Search for the cell housing the specified text and yield its [x, y] center coordinate. 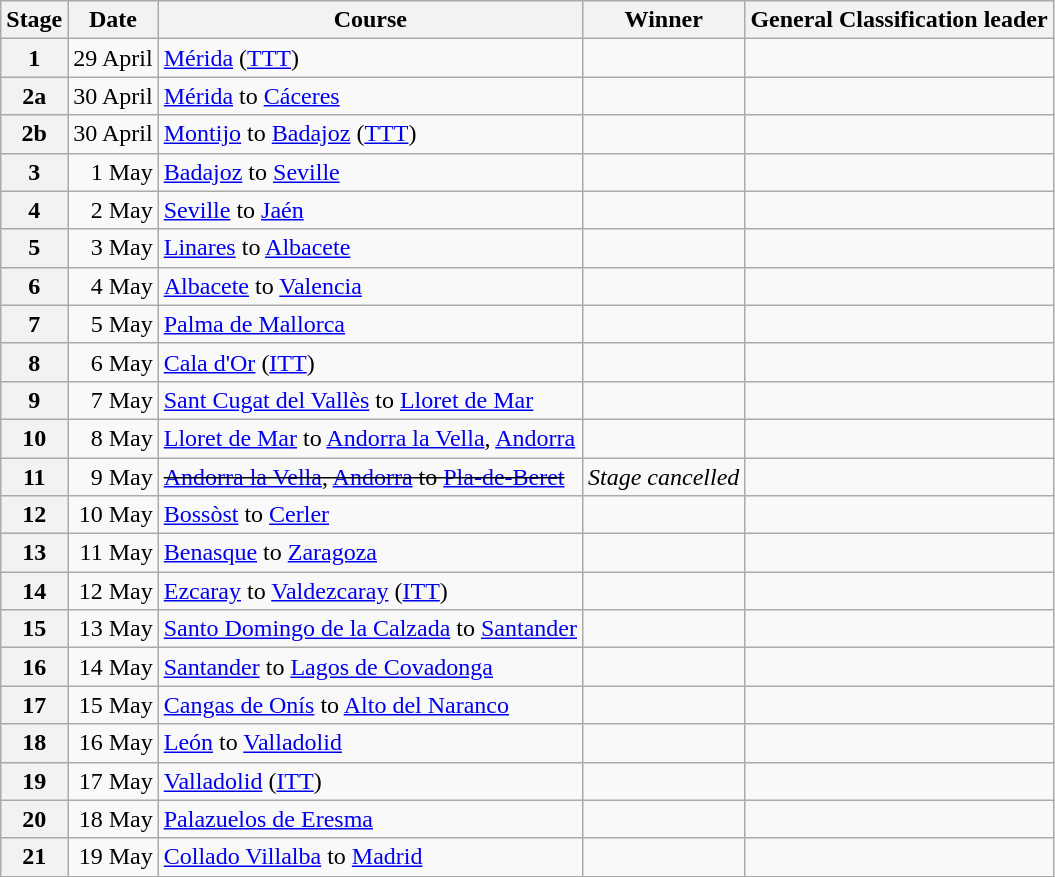
13 May [113, 629]
1 May [113, 172]
19 May [113, 857]
2b [34, 134]
Montijo to Badajoz (TTT) [370, 134]
Palazuelos de Eresma [370, 819]
10 [34, 438]
13 [34, 553]
Linares to Albacete [370, 248]
Stage [34, 20]
6 May [113, 362]
16 [34, 667]
11 May [113, 553]
Benasque to Zaragoza [370, 553]
29 April [113, 58]
Valladolid (ITT) [370, 781]
20 [34, 819]
17 [34, 705]
Seville to Jaén [370, 210]
12 May [113, 591]
Ezcaray to Valdezcaray (ITT) [370, 591]
Bossòst to Cerler [370, 515]
5 May [113, 324]
Stage cancelled [664, 477]
General Classification leader [899, 20]
3 [34, 172]
Mérida to Cáceres [370, 96]
14 [34, 591]
Santo Domingo de la Calzada to Santander [370, 629]
19 [34, 781]
9 May [113, 477]
Palma de Mallorca [370, 324]
4 May [113, 286]
Winner [664, 20]
15 May [113, 705]
Lloret de Mar to Andorra la Vella, Andorra [370, 438]
18 May [113, 819]
11 [34, 477]
12 [34, 515]
7 [34, 324]
Sant Cugat del Vallès to Lloret de Mar [370, 400]
4 [34, 210]
2a [34, 96]
Cangas de Onís to Alto del Naranco [370, 705]
Collado Villalba to Madrid [370, 857]
17 May [113, 781]
Cala d'Or (ITT) [370, 362]
Albacete to Valencia [370, 286]
5 [34, 248]
18 [34, 743]
9 [34, 400]
8 [34, 362]
1 [34, 58]
Badajoz to Seville [370, 172]
10 May [113, 515]
Santander to Lagos de Covadonga [370, 667]
3 May [113, 248]
Andorra la Vella, Andorra to Pla-de-Beret [370, 477]
Course [370, 20]
8 May [113, 438]
6 [34, 286]
14 May [113, 667]
21 [34, 857]
2 May [113, 210]
Date [113, 20]
Mérida (TTT) [370, 58]
15 [34, 629]
7 May [113, 400]
16 May [113, 743]
León to Valladolid [370, 743]
